Search for the cell housing the specified text and yield its [X, Y] center coordinate. 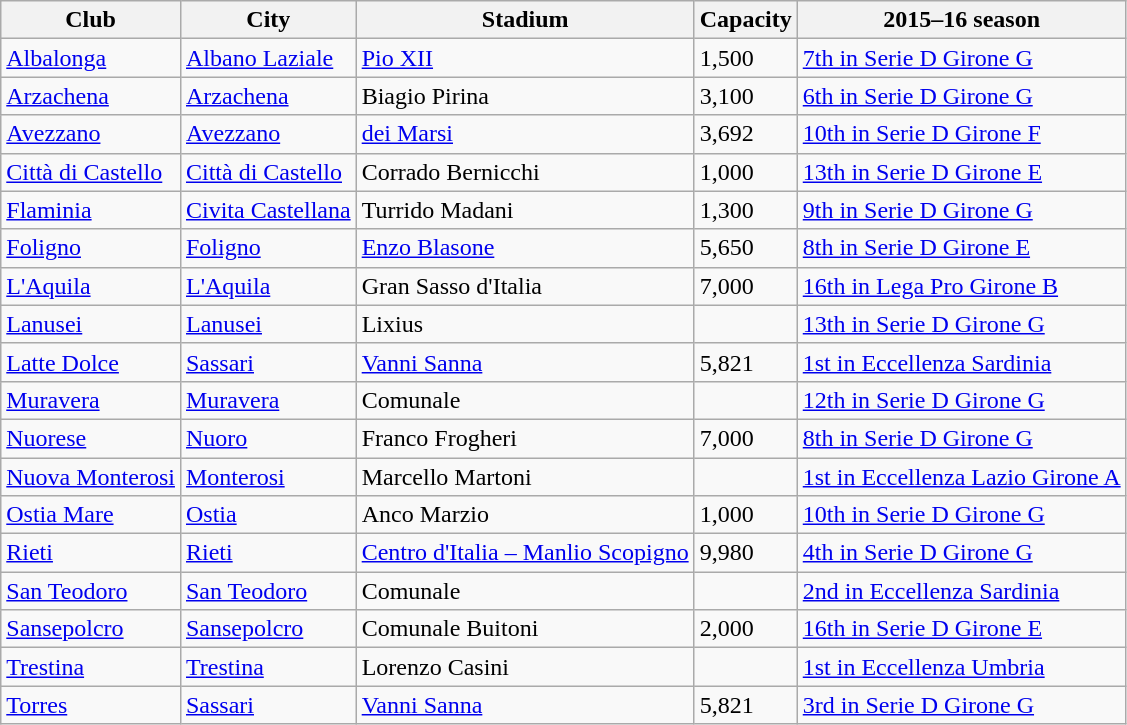
Anco Marzio [525, 515]
9th in Serie D Girone G [962, 210]
Pio XII [525, 58]
4th in Serie D Girone G [962, 553]
16th in Serie D Girone E [962, 629]
8th in Serie D Girone G [962, 438]
Comunale Buitoni [525, 629]
7th in Serie D Girone G [962, 58]
10th in Serie D Girone G [962, 515]
Lorenzo Casini [525, 667]
Ostia Mare [91, 515]
Albalonga [91, 58]
5,650 [746, 248]
Turrido Madani [525, 210]
Capacity [746, 20]
3rd in Serie D Girone G [962, 705]
1st in Eccellenza Sardinia [962, 362]
Monterosi [268, 477]
1st in Eccellenza Lazio Girone A [962, 477]
Gran Sasso d'Italia [525, 286]
13th in Serie D Girone E [962, 172]
1,500 [746, 58]
Ostia [268, 515]
City [268, 20]
Biagio Pirina [525, 96]
Latte Dolce [91, 362]
Centro d'Italia – Manlio Scopigno [525, 553]
16th in Lega Pro Girone B [962, 286]
Civita Castellana [268, 210]
Nuoro [268, 438]
Corrado Bernicchi [525, 172]
2,000 [746, 629]
2nd in Eccellenza Sardinia [962, 591]
Marcello Martoni [525, 477]
6th in Serie D Girone G [962, 96]
Nuova Monterosi [91, 477]
3,692 [746, 134]
9,980 [746, 553]
12th in Serie D Girone G [962, 400]
Stadium [525, 20]
Lixius [525, 324]
1,300 [746, 210]
Torres [91, 705]
2015–16 season [962, 20]
dei Marsi [525, 134]
Nuorese [91, 438]
8th in Serie D Girone E [962, 248]
10th in Serie D Girone F [962, 134]
Franco Frogheri [525, 438]
3,100 [746, 96]
Albano Laziale [268, 58]
13th in Serie D Girone G [962, 324]
1st in Eccellenza Umbria [962, 667]
Enzo Blasone [525, 248]
Flaminia [91, 210]
Club [91, 20]
